Scan for the cell matching the given text and deliver its [x, y] coordinate at center. 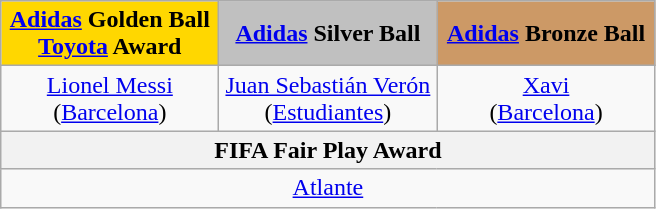
Juan Sebastián Verón(Estudiantes) [328, 98]
Lionel Messi(Barcelona) [110, 98]
Adidas Bronze Ball [546, 34]
Adidas Silver Ball [328, 34]
Adidas Golden BallToyota Award [110, 34]
FIFA Fair Play Award [328, 150]
Atlante [328, 188]
Xavi(Barcelona) [546, 98]
